From the cell containing the given text, extract its center point as [x, y] coordinate. 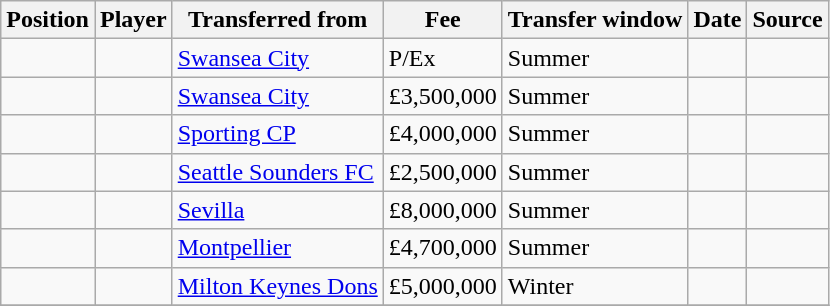
£8,000,000 [442, 210]
£4,000,000 [442, 134]
Montpellier [278, 248]
Position [48, 20]
Player [133, 20]
Fee [442, 20]
Winter [595, 286]
Seattle Sounders FC [278, 172]
Milton Keynes Dons [278, 286]
Transferred from [278, 20]
£2,500,000 [442, 172]
Source [788, 20]
Transfer window [595, 20]
P/Ex [442, 58]
Sporting CP [278, 134]
£3,500,000 [442, 96]
£5,000,000 [442, 286]
Sevilla [278, 210]
£4,700,000 [442, 248]
Date [718, 20]
